Provide the [X, Y] coordinate of the cell's center where the given text is located.  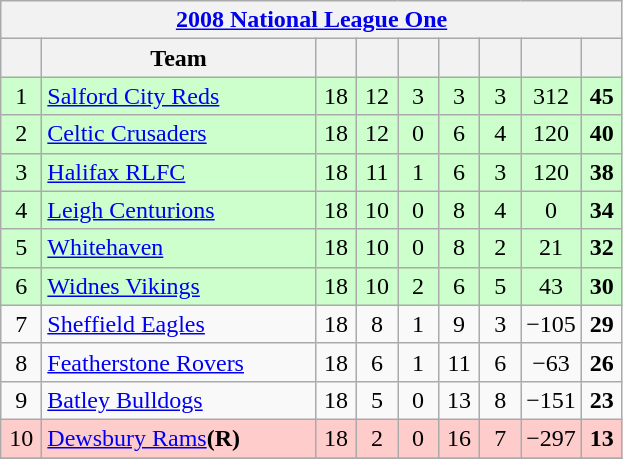
−63 [552, 362]
Whitehaven [179, 248]
−151 [552, 400]
26 [602, 362]
38 [602, 172]
Sheffield Eagles [179, 324]
Dewsbury Rams(R) [179, 438]
43 [552, 286]
Halifax RLFC [179, 172]
32 [602, 248]
Team [179, 58]
40 [602, 134]
Leigh Centurions [179, 210]
Widnes Vikings [179, 286]
45 [602, 96]
16 [460, 438]
34 [602, 210]
30 [602, 286]
23 [602, 400]
−297 [552, 438]
Celtic Crusaders [179, 134]
Salford City Reds [179, 96]
21 [552, 248]
29 [602, 324]
Batley Bulldogs [179, 400]
312 [552, 96]
−105 [552, 324]
2008 National League One [312, 20]
Featherstone Rovers [179, 362]
